Pinpoint the cell where the given text exists, returning its [x, y] midpoint coordinate. 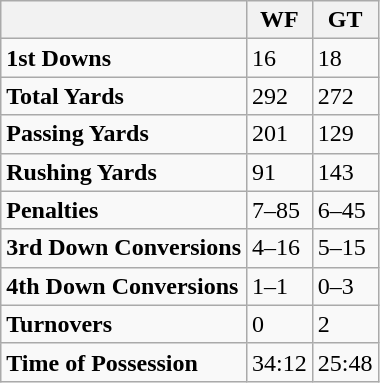
4–16 [280, 248]
Time of Possession [124, 362]
201 [280, 134]
7–85 [280, 210]
Penalties [124, 210]
WF [280, 20]
18 [345, 58]
91 [280, 172]
Passing Yards [124, 134]
5–15 [345, 248]
Total Yards [124, 96]
GT [345, 20]
34:12 [280, 362]
3rd Down Conversions [124, 248]
6–45 [345, 210]
143 [345, 172]
Turnovers [124, 324]
129 [345, 134]
2 [345, 324]
4th Down Conversions [124, 286]
16 [280, 58]
0 [280, 324]
292 [280, 96]
0–3 [345, 286]
Rushing Yards [124, 172]
25:48 [345, 362]
272 [345, 96]
1–1 [280, 286]
1st Downs [124, 58]
